Find where the given text appears and provide that cell's center as [x, y] coordinate. 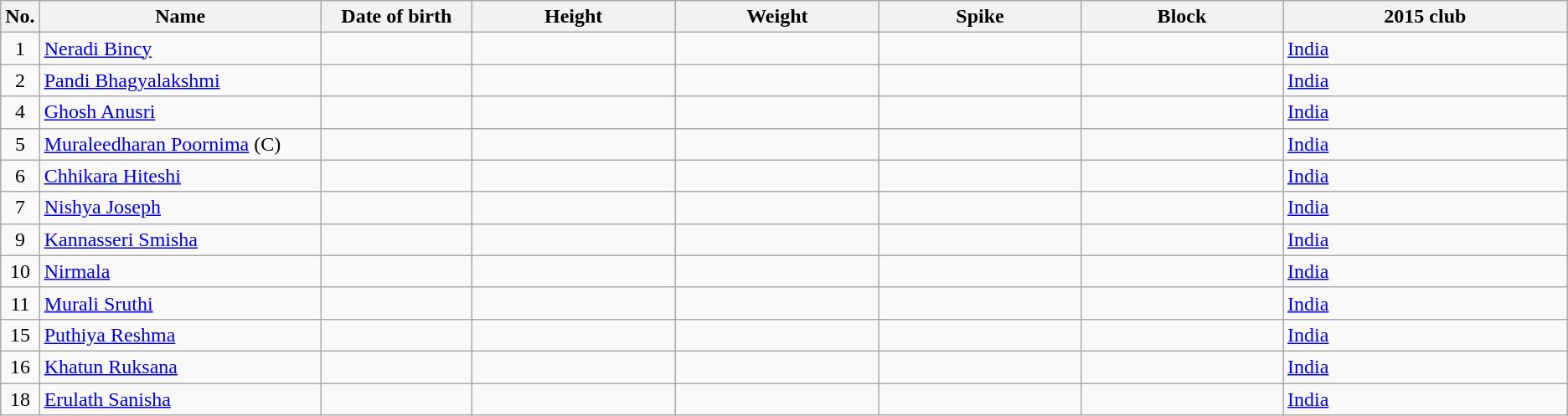
Nishya Joseph [180, 208]
Pandi Bhagyalakshmi [180, 80]
11 [20, 303]
10 [20, 271]
Kannasseri Smisha [180, 239]
9 [20, 239]
No. [20, 17]
Erulath Sanisha [180, 399]
Puthiya Reshma [180, 335]
Weight [777, 17]
Date of birth [396, 17]
16 [20, 367]
4 [20, 112]
Chhikara Hiteshi [180, 176]
2015 club [1426, 17]
Name [180, 17]
2 [20, 80]
6 [20, 176]
Khatun Ruksana [180, 367]
5 [20, 144]
Neradi Bincy [180, 49]
Height [573, 17]
7 [20, 208]
Spike [980, 17]
Murali Sruthi [180, 303]
Nirmala [180, 271]
Ghosh Anusri [180, 112]
18 [20, 399]
1 [20, 49]
Block [1181, 17]
Muraleedharan Poornima (C) [180, 144]
15 [20, 335]
